Search for the cell housing the specified text and yield its [x, y] center coordinate. 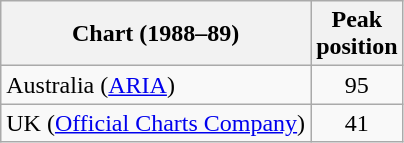
95 [357, 85]
41 [357, 123]
Chart (1988–89) [156, 34]
UK (Official Charts Company) [156, 123]
Peakposition [357, 34]
Australia (ARIA) [156, 85]
